Pinpoint the cell where the given text exists, returning its (X, Y) midpoint coordinate. 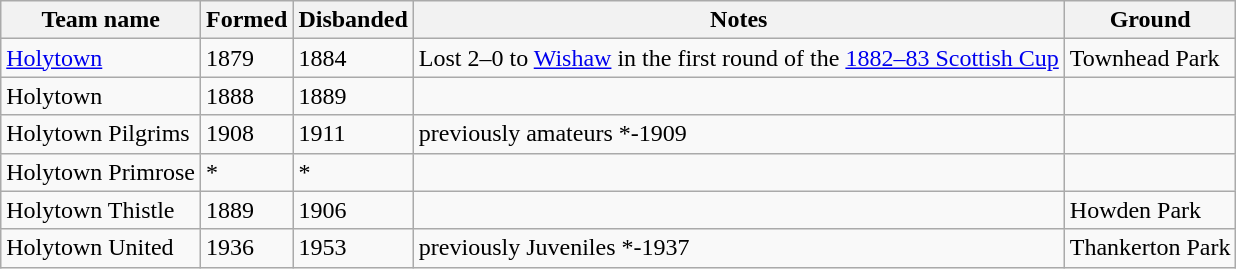
Lost 2–0 to Wishaw in the first round of the 1882–83 Scottish Cup (738, 58)
1953 (353, 248)
Holytown Pilgrims (101, 134)
Thankerton Park (1150, 248)
Notes (738, 20)
Team name (101, 20)
1908 (246, 134)
Holytown Thistle (101, 210)
1936 (246, 248)
1888 (246, 96)
1884 (353, 58)
1911 (353, 134)
previously amateurs *-1909 (738, 134)
previously Juveniles *-1937 (738, 248)
Ground (1150, 20)
Townhead Park (1150, 58)
Formed (246, 20)
Disbanded (353, 20)
Holytown United (101, 248)
Holytown Primrose (101, 172)
Howden Park (1150, 210)
1879 (246, 58)
1906 (353, 210)
